Scan for the cell matching the given text and deliver its (X, Y) coordinate at center. 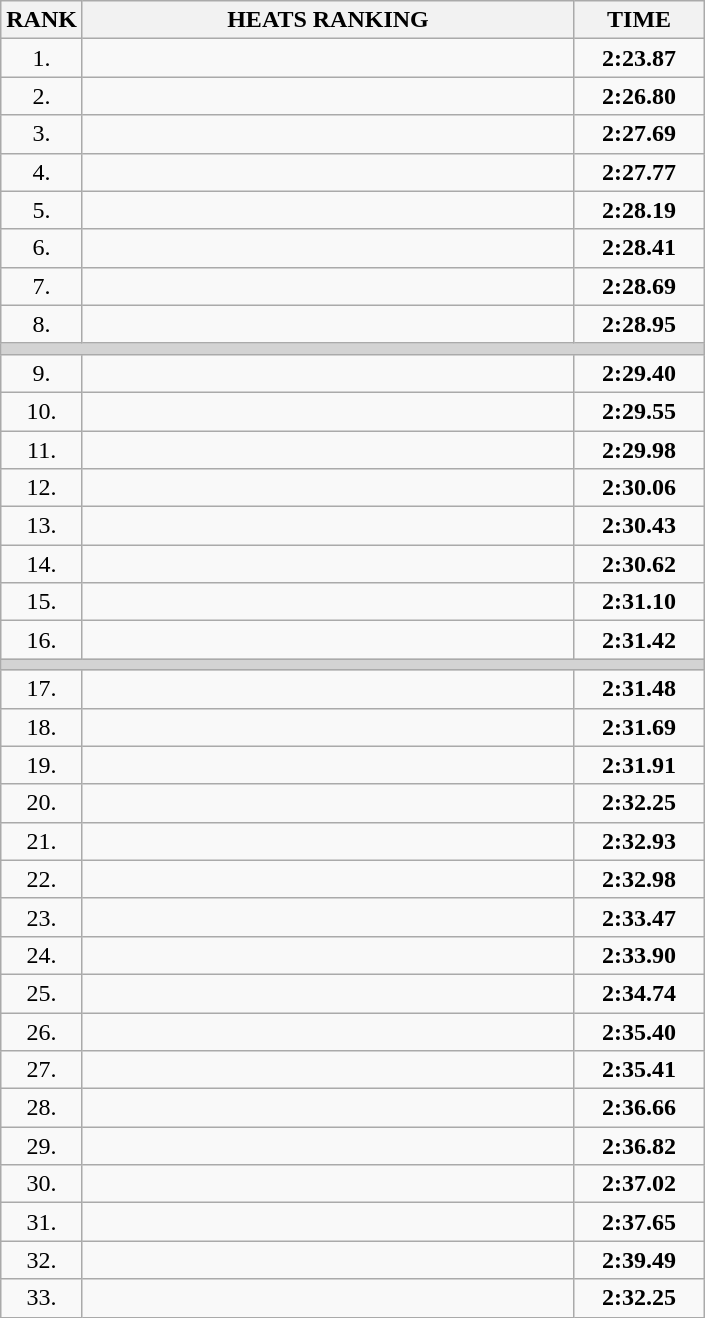
2:31.48 (640, 689)
2:34.74 (640, 993)
2:29.98 (640, 449)
2:31.69 (640, 727)
2:29.40 (640, 373)
2:30.06 (640, 488)
33. (42, 1298)
28. (42, 1108)
2:30.43 (640, 526)
2:35.41 (640, 1070)
16. (42, 640)
27. (42, 1070)
2:32.93 (640, 841)
RANK (42, 20)
2. (42, 96)
2:29.55 (640, 411)
24. (42, 955)
2:23.87 (640, 58)
31. (42, 1222)
2:37.02 (640, 1184)
2:28.95 (640, 324)
2:31.42 (640, 640)
2:35.40 (640, 1031)
32. (42, 1260)
17. (42, 689)
2:33.47 (640, 917)
13. (42, 526)
14. (42, 564)
2:27.69 (640, 134)
23. (42, 917)
2:31.10 (640, 602)
2:26.80 (640, 96)
15. (42, 602)
4. (42, 172)
30. (42, 1184)
3. (42, 134)
6. (42, 248)
HEATS RANKING (328, 20)
5. (42, 210)
21. (42, 841)
29. (42, 1146)
2:37.65 (640, 1222)
26. (42, 1031)
11. (42, 449)
2:39.49 (640, 1260)
2:36.82 (640, 1146)
2:33.90 (640, 955)
2:36.66 (640, 1108)
12. (42, 488)
22. (42, 879)
18. (42, 727)
20. (42, 803)
1. (42, 58)
2:30.62 (640, 564)
2:28.41 (640, 248)
2:28.69 (640, 286)
25. (42, 993)
10. (42, 411)
2:31.91 (640, 765)
TIME (640, 20)
8. (42, 324)
2:27.77 (640, 172)
2:28.19 (640, 210)
19. (42, 765)
2:32.98 (640, 879)
7. (42, 286)
9. (42, 373)
